Scan for the cell matching the given text and deliver its (x, y) coordinate at center. 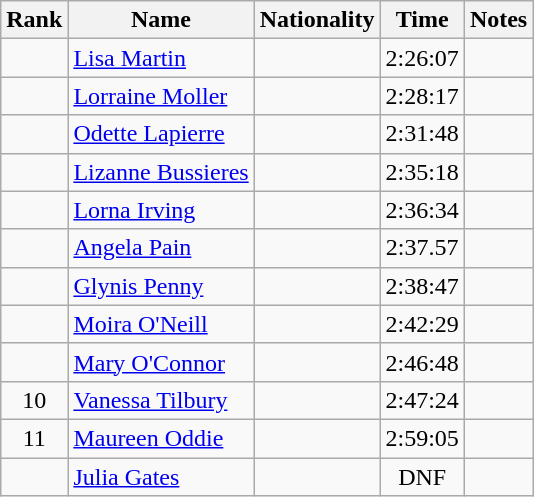
Rank (34, 20)
Vanessa Tilbury (161, 400)
Lorna Irving (161, 210)
2:42:29 (422, 324)
10 (34, 400)
Lisa Martin (161, 58)
DNF (422, 477)
2:47:24 (422, 400)
Lizanne Bussieres (161, 172)
2:35:18 (422, 172)
Moira O'Neill (161, 324)
2:38:47 (422, 286)
Odette Lapierre (161, 134)
Name (161, 20)
2:37.57 (422, 248)
Maureen Oddie (161, 438)
Time (422, 20)
2:36:34 (422, 210)
Notes (498, 20)
11 (34, 438)
Angela Pain (161, 248)
Julia Gates (161, 477)
2:46:48 (422, 362)
Lorraine Moller (161, 96)
2:31:48 (422, 134)
2:59:05 (422, 438)
Mary O'Connor (161, 362)
Nationality (317, 20)
2:28:17 (422, 96)
2:26:07 (422, 58)
Glynis Penny (161, 286)
